Determine the (X, Y) coordinate at the center of the cell enclosing the given text.  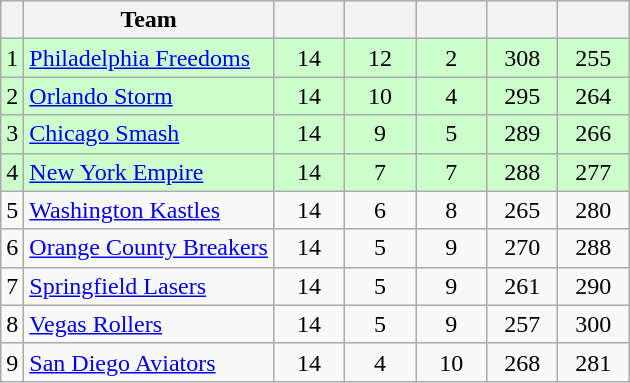
New York Empire (149, 172)
San Diego Aviators (149, 362)
3 (12, 134)
290 (594, 286)
257 (522, 324)
Orange County Breakers (149, 248)
280 (594, 210)
270 (522, 248)
261 (522, 286)
12 (380, 58)
300 (594, 324)
266 (594, 134)
Springfield Lasers (149, 286)
Vegas Rollers (149, 324)
308 (522, 58)
265 (522, 210)
Washington Kastles (149, 210)
268 (522, 362)
277 (594, 172)
Orlando Storm (149, 96)
Philadelphia Freedoms (149, 58)
255 (594, 58)
1 (12, 58)
281 (594, 362)
295 (522, 96)
Team (149, 20)
289 (522, 134)
264 (594, 96)
Chicago Smash (149, 134)
